Determine the [x, y] coordinate at the center of the cell enclosing the given text.  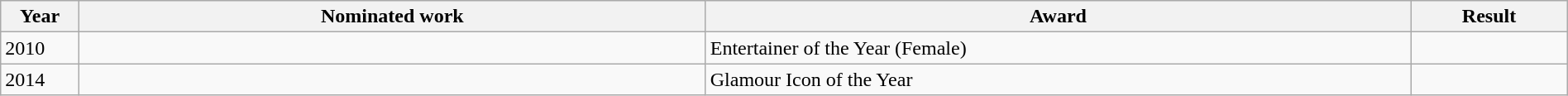
Entertainer of the Year (Female) [1059, 48]
Award [1059, 17]
2010 [40, 48]
Glamour Icon of the Year [1059, 79]
Result [1489, 17]
Nominated work [392, 17]
2014 [40, 79]
Year [40, 17]
